Detect which cell encompasses the target text, then output its (x, y) center coordinate. 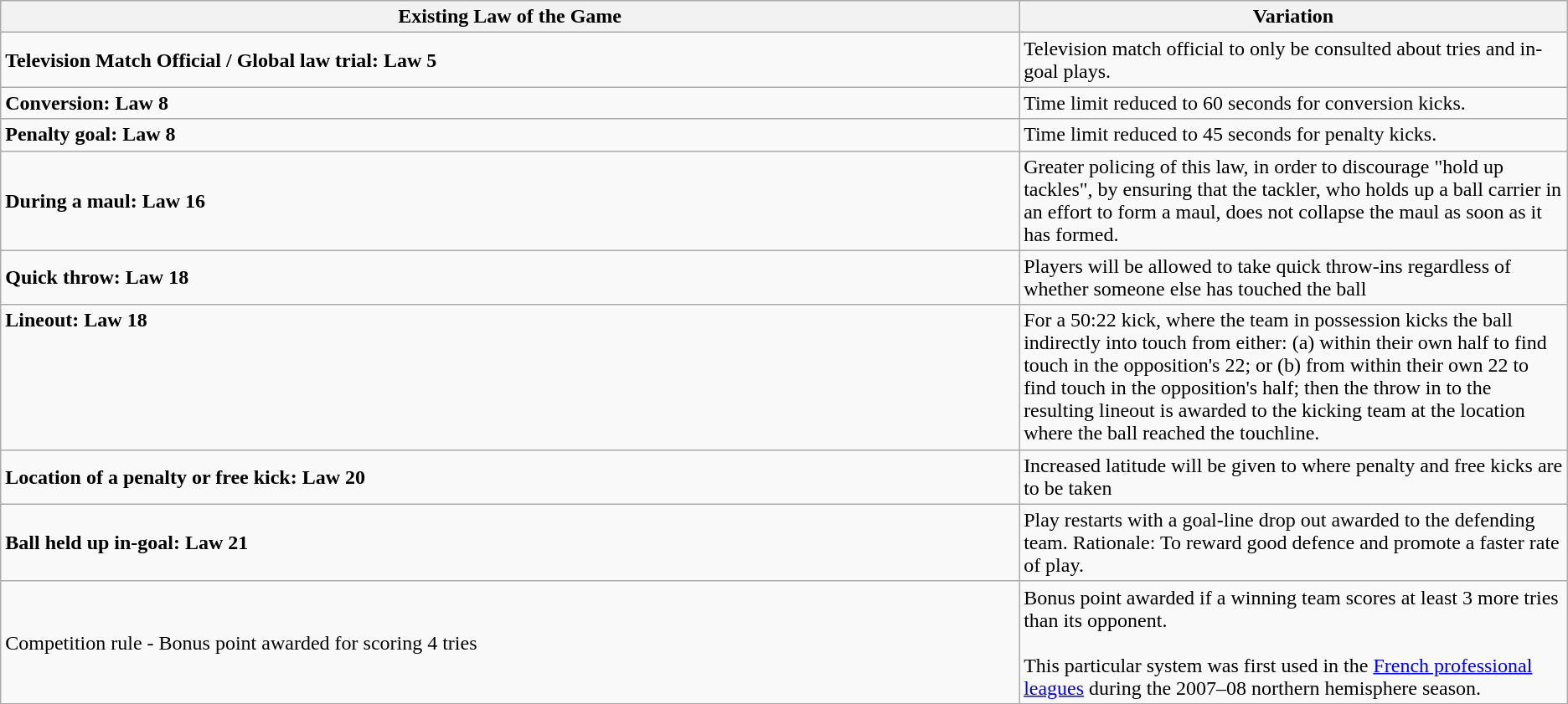
Increased latitude will be given to where penalty and free kicks are to be taken (1293, 477)
Play restarts with a goal-line drop out awarded to the defending team. Rationale: To reward good defence and promote a faster rate of play. (1293, 542)
Ball held up in-goal: Law 21 (510, 542)
Competition rule - Bonus point awarded for scoring 4 tries (510, 642)
Quick throw: Law 18 (510, 278)
Penalty goal: Law 8 (510, 135)
Television match official to only be consulted about tries and in-goal plays. (1293, 60)
Conversion: Law 8 (510, 103)
Players will be allowed to take quick throw-ins regardless of whether someone else has touched the ball (1293, 278)
During a maul: Law 16 (510, 201)
Variation (1293, 17)
Location of a penalty or free kick: Law 20 (510, 477)
Existing Law of the Game (510, 17)
Lineout: Law 18 (510, 377)
Television Match Official / Global law trial: Law 5 (510, 60)
Time limit reduced to 60 seconds for conversion kicks. (1293, 103)
Time limit reduced to 45 seconds for penalty kicks. (1293, 135)
